Pinpoint the cell where the given text exists, returning its [x, y] midpoint coordinate. 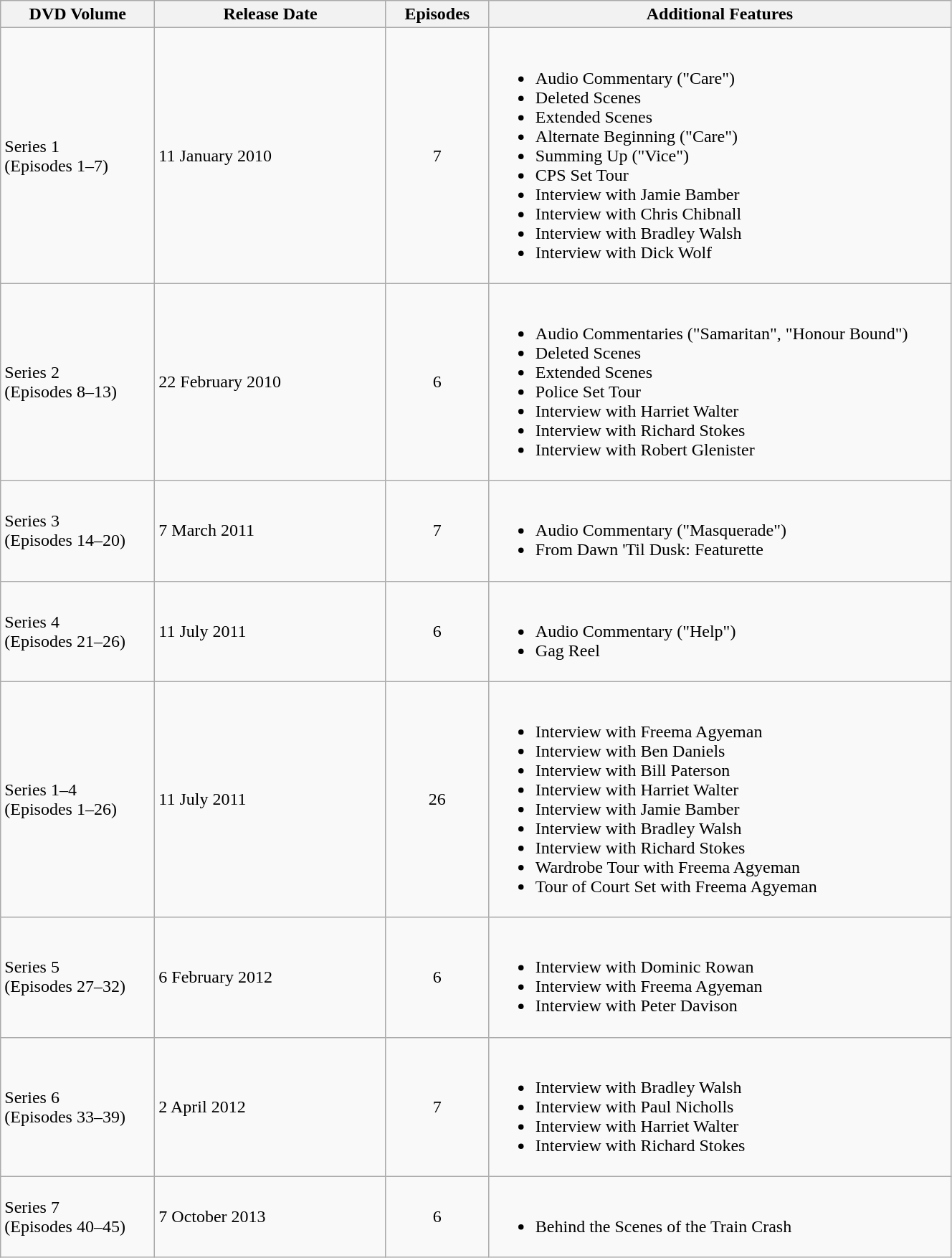
DVD Volume [77, 14]
Series 1(Episodes 1–7) [77, 156]
Audio Commentary ("Masquerade")From Dawn 'Til Dusk: Featurette [720, 531]
Audio Commentary ("Help")Gag Reel [720, 631]
Series 7(Episodes 40–45) [77, 1216]
Series 5(Episodes 27–32) [77, 977]
2 April 2012 [271, 1107]
Behind the Scenes of the Train Crash [720, 1216]
7 October 2013 [271, 1216]
7 March 2011 [271, 531]
Interview with Dominic RowanInterview with Freema AgyemanInterview with Peter Davison [720, 977]
Additional Features [720, 14]
Episodes [437, 14]
Series 2(Episodes 8–13) [77, 382]
Series 6(Episodes 33–39) [77, 1107]
Series 3(Episodes 14–20) [77, 531]
26 [437, 799]
11 January 2010 [271, 156]
6 February 2012 [271, 977]
Series 1–4(Episodes 1–26) [77, 799]
22 February 2010 [271, 382]
Release Date [271, 14]
Series 4(Episodes 21–26) [77, 631]
Interview with Bradley WalshInterview with Paul NichollsInterview with Harriet WalterInterview with Richard Stokes [720, 1107]
